Scan for the cell matching the given text and deliver its (x, y) coordinate at center. 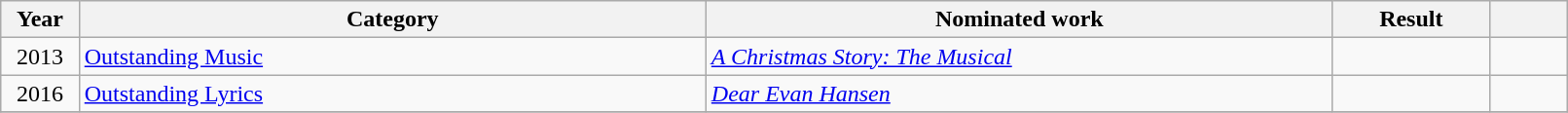
Result (1411, 19)
A Christmas Story: The Musical (1019, 56)
Dear Evan Hansen (1019, 94)
Year (40, 19)
Outstanding Music (392, 56)
2013 (40, 56)
Nominated work (1019, 19)
Outstanding Lyrics (392, 94)
2016 (40, 94)
Category (392, 19)
